From the cell containing the given text, extract its center point as [X, Y] coordinate. 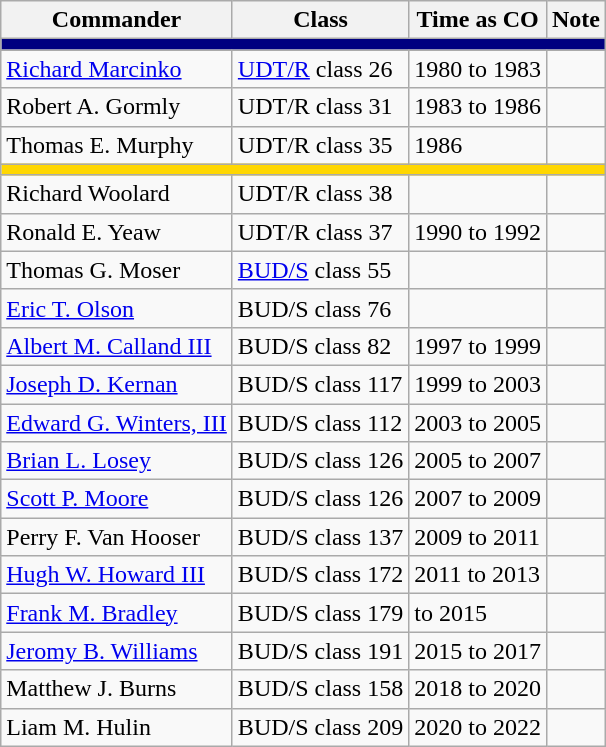
Edward G. Winters, III [117, 423]
Time as CO [478, 20]
Matthew J. Burns [117, 689]
2018 to 2020 [478, 689]
Ronald E. Yeaw [117, 232]
BUD/S class 55 [320, 270]
Eric T. Olson [117, 308]
2005 to 2007 [478, 461]
2009 to 2011 [478, 537]
UDT/R class 31 [320, 107]
Scott P. Moore [117, 499]
Commander [117, 20]
1997 to 1999 [478, 346]
2003 to 2005 [478, 423]
Thomas G. Moser [117, 270]
to 2015 [478, 613]
Richard Woolard [117, 194]
UDT/R class 37 [320, 232]
1983 to 1986 [478, 107]
BUD/S class 172 [320, 575]
BUD/S class 112 [320, 423]
2011 to 2013 [478, 575]
1980 to 1983 [478, 69]
BUD/S class 117 [320, 384]
1990 to 1992 [478, 232]
Albert M. Calland III [117, 346]
Liam M. Hulin [117, 727]
BUD/S class 158 [320, 689]
Hugh W. Howard III [117, 575]
2020 to 2022 [478, 727]
2007 to 2009 [478, 499]
BUD/S class 191 [320, 651]
Class [320, 20]
Richard Marcinko [117, 69]
Joseph D. Kernan [117, 384]
Perry F. Van Hooser [117, 537]
BUD/S class 179 [320, 613]
UDT/R class 38 [320, 194]
Frank M. Bradley [117, 613]
2015 to 2017 [478, 651]
Thomas E. Murphy [117, 145]
UDT/R class 26 [320, 69]
BUD/S class 82 [320, 346]
BUD/S class 76 [320, 308]
BUD/S class 209 [320, 727]
UDT/R class 35 [320, 145]
1999 to 2003 [478, 384]
1986 [478, 145]
Jeromy B. Williams [117, 651]
BUD/S class 137 [320, 537]
Brian L. Losey [117, 461]
Note [576, 20]
Robert A. Gormly [117, 107]
